Extract the [X, Y] coordinate from the center of the cell holding the provided text.  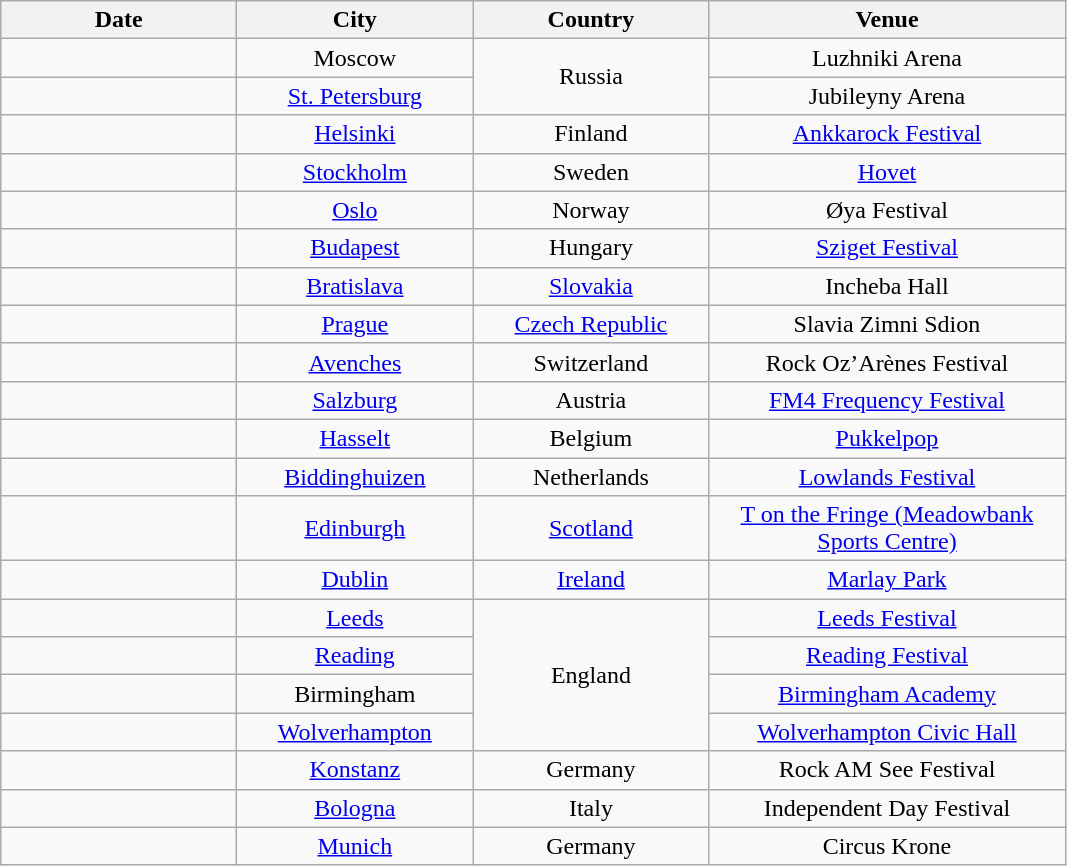
Slavia Zimni Sdion [887, 324]
Leeds Festival [887, 618]
Sziget Festival [887, 248]
Czech Republic [591, 324]
Finland [591, 134]
Helsinki [355, 134]
T on the Fringe (Meadowbank Sports Centre) [887, 528]
Rock Oz’Arènes Festival [887, 362]
Austria [591, 400]
Russia [591, 77]
Stockholm [355, 172]
Sweden [591, 172]
Oslo [355, 210]
Wolverhampton [355, 732]
Biddinghuizen [355, 477]
St. Petersburg [355, 96]
Birmingham [355, 694]
Rock AM See Festival [887, 770]
Konstanz [355, 770]
Edinburgh [355, 528]
Ankkarock Festival [887, 134]
Switzerland [591, 362]
Hasselt [355, 438]
Hovet [887, 172]
Slovakia [591, 286]
Jubileyny Arena [887, 96]
Luzhniki Arena [887, 58]
Marlay Park [887, 580]
England [591, 675]
FM4 Frequency Festival [887, 400]
Lowlands Festival [887, 477]
Italy [591, 808]
Munich [355, 846]
Belgium [591, 438]
Prague [355, 324]
Incheba Hall [887, 286]
Bologna [355, 808]
Dublin [355, 580]
Birmingham Academy [887, 694]
Reading Festival [887, 656]
Leeds [355, 618]
Reading [355, 656]
Budapest [355, 248]
Independent Day Festival [887, 808]
Bratislava [355, 286]
Scotland [591, 528]
Country [591, 20]
Pukkelpop [887, 438]
Salzburg [355, 400]
City [355, 20]
Netherlands [591, 477]
Avenches [355, 362]
Moscow [355, 58]
Ireland [591, 580]
Norway [591, 210]
Øya Festival [887, 210]
Venue [887, 20]
Hungary [591, 248]
Date [119, 20]
Wolverhampton Civic Hall [887, 732]
Circus Krone [887, 846]
